Pinpoint the cell where the given text exists, returning its [X, Y] midpoint coordinate. 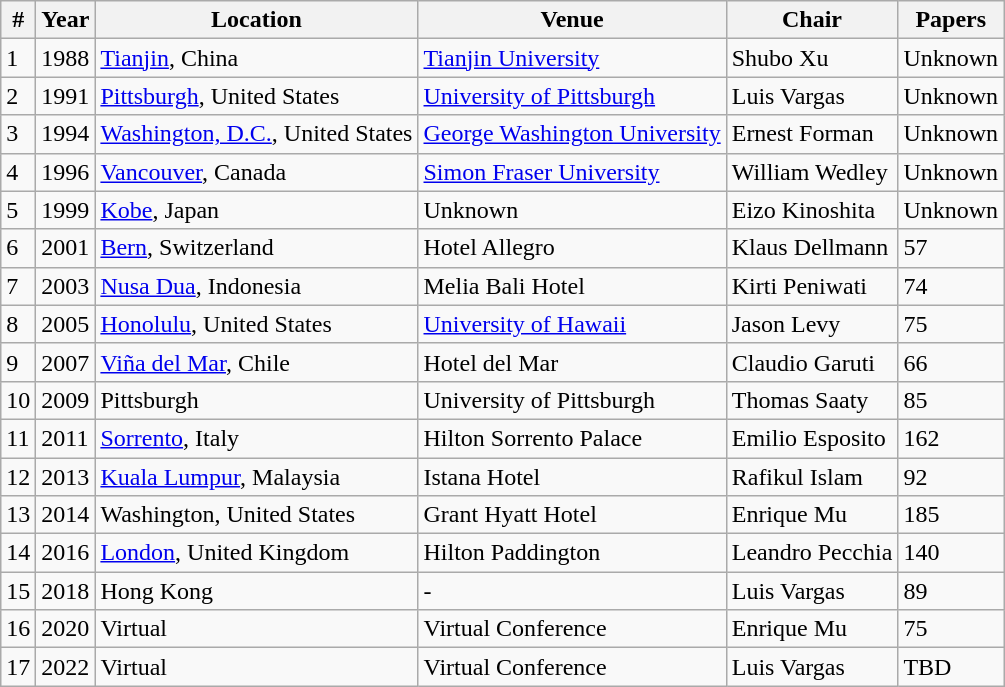
Hotel del Mar [572, 362]
Washington, United States [256, 515]
Simon Fraser University [572, 172]
1994 [66, 134]
89 [951, 591]
2003 [66, 286]
Rafikul Islam [812, 477]
140 [951, 553]
Ernest Forman [812, 134]
57 [951, 248]
Kobe, Japan [256, 210]
8 [18, 324]
Grant Hyatt Hotel [572, 515]
Istana Hotel [572, 477]
2013 [66, 477]
162 [951, 438]
Hong Kong [256, 591]
66 [951, 362]
9 [18, 362]
Papers [951, 20]
16 [18, 629]
92 [951, 477]
17 [18, 667]
Shubo Xu [812, 58]
Year [66, 20]
Vancouver, Canada [256, 172]
3 [18, 134]
Kuala Lumpur, Malaysia [256, 477]
Venue [572, 20]
1988 [66, 58]
2001 [66, 248]
10 [18, 400]
Sorrento, Italy [256, 438]
12 [18, 477]
2 [18, 96]
11 [18, 438]
Kirti Peniwati [812, 286]
2007 [66, 362]
Hilton Sorrento Palace [572, 438]
Klaus Dellmann [812, 248]
13 [18, 515]
2011 [66, 438]
London, United Kingdom [256, 553]
Bern, Switzerland [256, 248]
2016 [66, 553]
George Washington University [572, 134]
William Wedley [812, 172]
Location [256, 20]
University of Hawaii [572, 324]
- [572, 591]
Thomas Saaty [812, 400]
Leandro Pecchia [812, 553]
Washington, D.C., United States [256, 134]
6 [18, 248]
Claudio Garuti [812, 362]
15 [18, 591]
Hilton Paddington [572, 553]
Melia Bali Hotel [572, 286]
Viña del Mar, Chile [256, 362]
Eizo Kinoshita [812, 210]
85 [951, 400]
Tianjin, China [256, 58]
TBD [951, 667]
Emilio Esposito [812, 438]
Honolulu, United States [256, 324]
Jason Levy [812, 324]
2009 [66, 400]
14 [18, 553]
Chair [812, 20]
2005 [66, 324]
1 [18, 58]
1996 [66, 172]
2020 [66, 629]
4 [18, 172]
# [18, 20]
1991 [66, 96]
2022 [66, 667]
Nusa Dua, Indonesia [256, 286]
Pittsburgh, United States [256, 96]
Tianjin University [572, 58]
5 [18, 210]
2014 [66, 515]
74 [951, 286]
185 [951, 515]
2018 [66, 591]
Pittsburgh [256, 400]
Hotel Allegro [572, 248]
1999 [66, 210]
7 [18, 286]
